For the text-containing cell, return its midpoint in [X, Y] coordinate format. 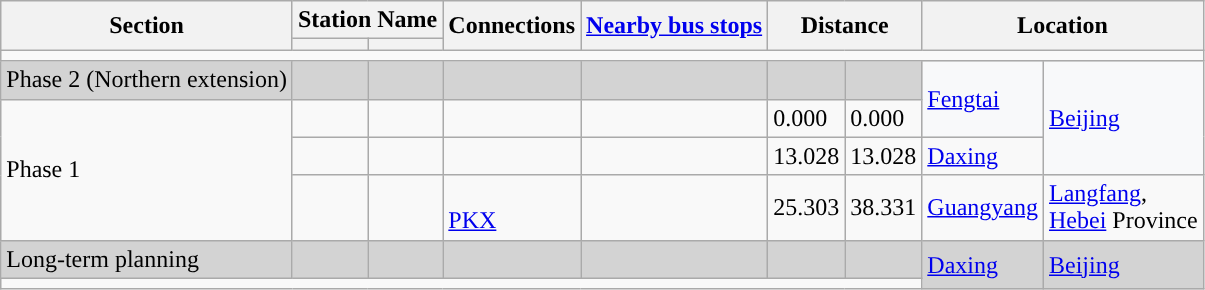
38.331 [884, 208]
Fengtai [983, 99]
25.303 [806, 208]
PKX [512, 208]
Long-term planning [147, 259]
Guangyang [983, 208]
Phase 1 [147, 170]
Station Name [367, 20]
Section [147, 26]
Distance [845, 26]
Nearby bus stops [674, 26]
Langfang,Hebei Province [1123, 208]
Phase 2 (Northern extension) [147, 80]
Location [1062, 26]
Connections [512, 26]
